Search for the cell housing the specified text and yield its (X, Y) center coordinate. 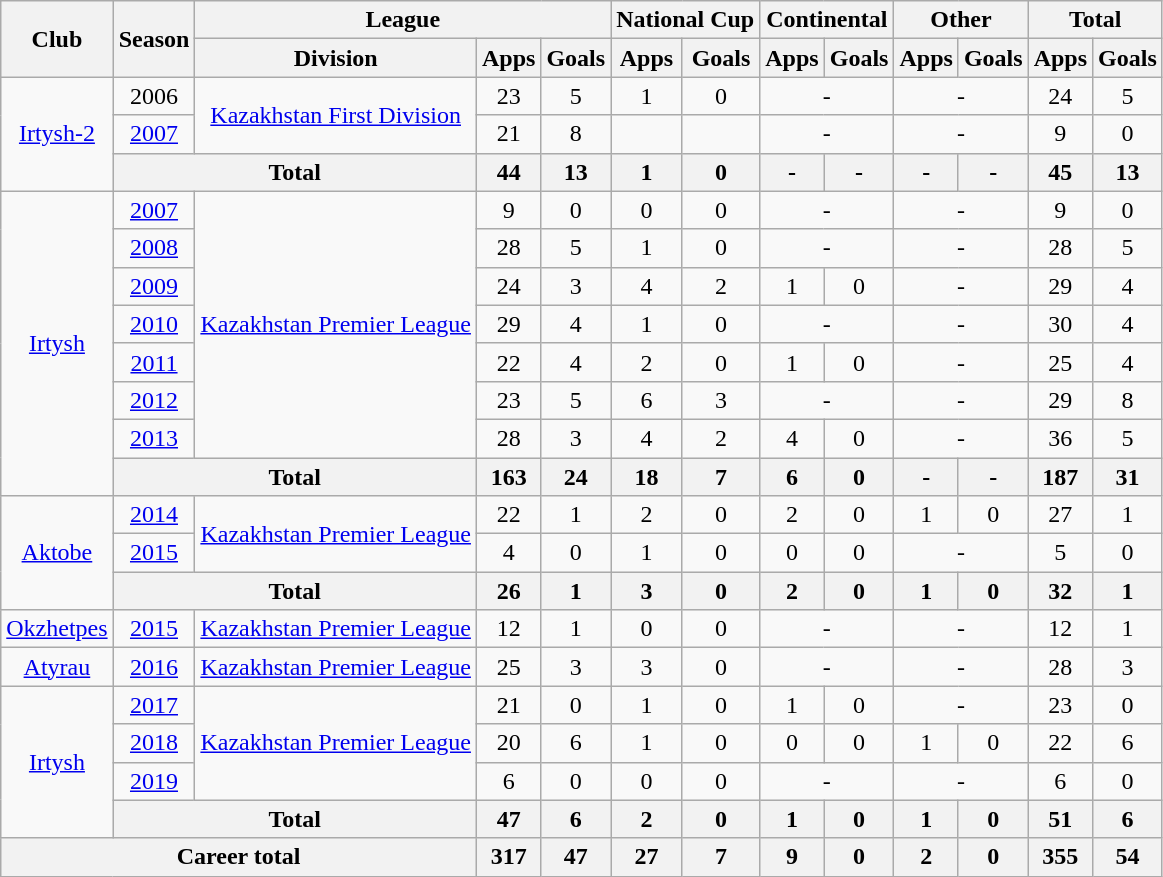
18 (647, 477)
163 (508, 477)
31 (1128, 477)
2009 (154, 286)
2018 (154, 743)
32 (1060, 591)
26 (508, 591)
54 (1128, 857)
45 (1060, 172)
Season (154, 39)
2011 (154, 362)
2014 (154, 515)
2013 (154, 438)
Atyrau (57, 667)
Division (336, 58)
2012 (154, 400)
187 (1060, 477)
36 (1060, 438)
317 (508, 857)
51 (1060, 819)
44 (508, 172)
Irtysh-2 (57, 134)
2016 (154, 667)
2017 (154, 705)
2006 (154, 96)
Continental (827, 20)
Okzhetpes (57, 629)
Other (961, 20)
2019 (154, 781)
20 (508, 743)
League (403, 20)
National Cup (686, 20)
Kazakhstan First Division (336, 115)
Career total (239, 857)
2008 (154, 248)
30 (1060, 324)
355 (1060, 857)
Club (57, 39)
2010 (154, 324)
Aktobe (57, 553)
